Detect which cell encompasses the target text, then output its (X, Y) center coordinate. 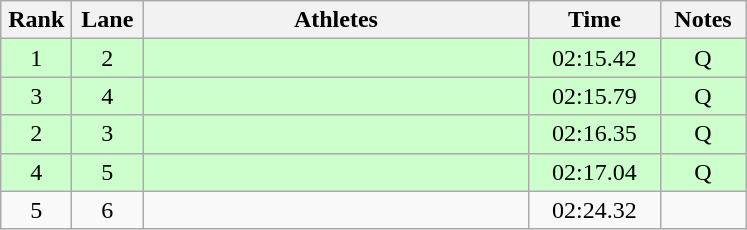
Notes (703, 20)
Athletes (336, 20)
Lane (108, 20)
02:15.42 (594, 58)
02:15.79 (594, 96)
02:17.04 (594, 172)
02:16.35 (594, 134)
1 (36, 58)
02:24.32 (594, 210)
6 (108, 210)
Rank (36, 20)
Time (594, 20)
